Search for the cell housing the specified text and yield its [X, Y] center coordinate. 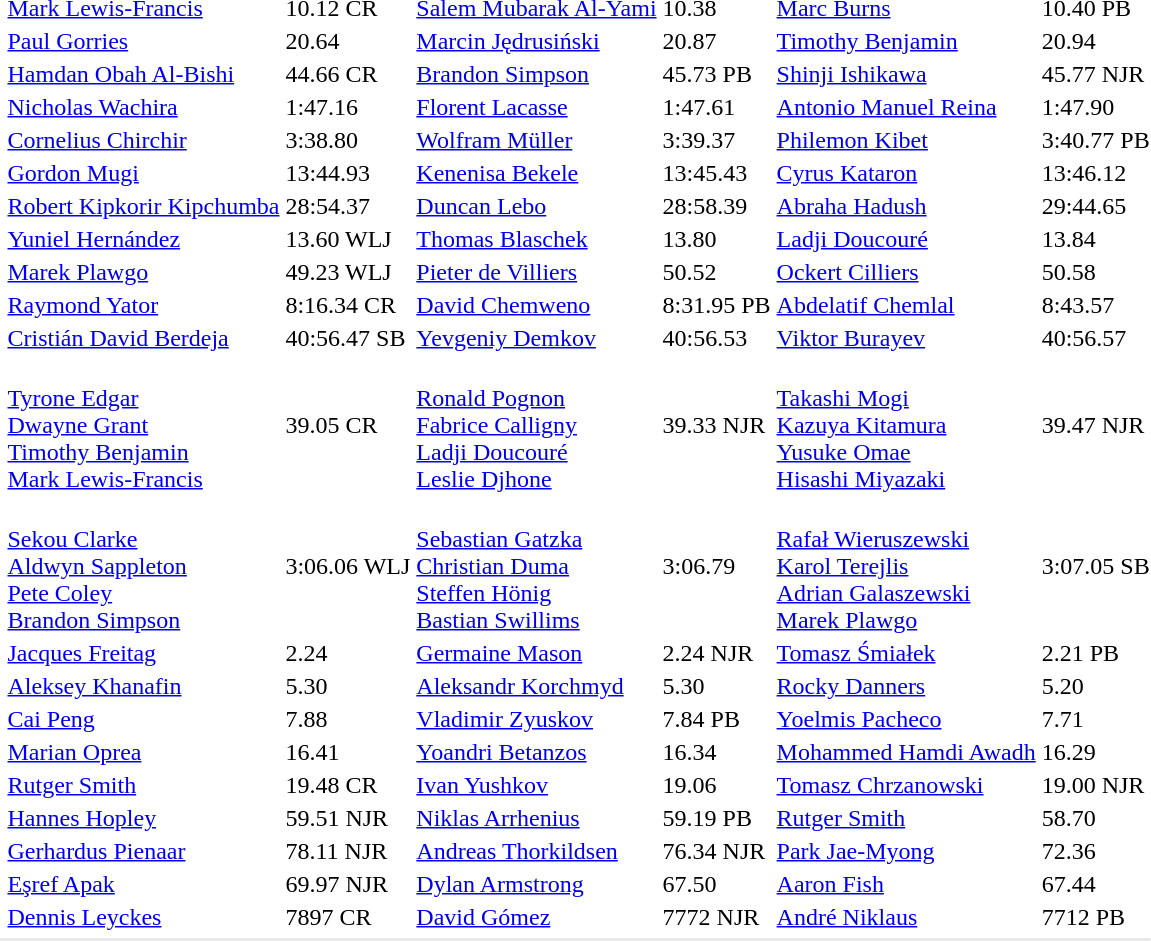
16.29 [1096, 752]
Yoelmis Pacheco [906, 719]
40:56.57 [1096, 338]
Abraha Hadush [906, 206]
Wolfram Müller [536, 140]
Robert Kipkorir Kipchumba [144, 206]
3:06.06 WLJ [348, 566]
Tomasz Śmiałek [906, 653]
13.84 [1096, 239]
40:56.47 SB [348, 338]
Pieter de Villiers [536, 272]
49.23 WLJ [348, 272]
72.36 [1096, 851]
Takashi MogiKazuya KitamuraYusuke OmaeHisashi Miyazaki [906, 425]
Eşref Apak [144, 884]
Nicholas Wachira [144, 107]
Ivan Yushkov [536, 785]
Philemon Kibet [906, 140]
50.52 [716, 272]
19.06 [716, 785]
Marcin Jędrusiński [536, 41]
Tyrone EdgarDwayne GrantTimothy BenjaminMark Lewis-Francis [144, 425]
58.70 [1096, 818]
45.73 PB [716, 74]
13.80 [716, 239]
Dennis Leyckes [144, 917]
39.05 CR [348, 425]
Vladimir Zyuskov [536, 719]
16.41 [348, 752]
19.48 CR [348, 785]
39.33 NJR [716, 425]
2.21 PB [1096, 653]
Abdelatif Chemlal [906, 305]
Jacques Freitag [144, 653]
Antonio Manuel Reina [906, 107]
Germaine Mason [536, 653]
1:47.90 [1096, 107]
3:38.80 [348, 140]
20.94 [1096, 41]
Timothy Benjamin [906, 41]
Ladji Doucouré [906, 239]
Viktor Burayev [906, 338]
8:43.57 [1096, 305]
Raymond Yator [144, 305]
3:07.05 SB [1096, 566]
Dylan Armstrong [536, 884]
Kenenisa Bekele [536, 173]
7772 NJR [716, 917]
20.64 [348, 41]
Sebastian GatzkaChristian DumaSteffen HönigBastian Swillims [536, 566]
29:44.65 [1096, 206]
Hamdan Obah Al-Bishi [144, 74]
3:40.77 PB [1096, 140]
Mohammed Hamdi Awadh [906, 752]
28:54.37 [348, 206]
Marek Plawgo [144, 272]
76.34 NJR [716, 851]
13:46.12 [1096, 173]
Yoandri Betanzos [536, 752]
16.34 [716, 752]
7.84 PB [716, 719]
7712 PB [1096, 917]
45.77 NJR [1096, 74]
69.97 NJR [348, 884]
7.88 [348, 719]
Florent Lacasse [536, 107]
Cornelius Chirchir [144, 140]
Niklas Arrhenius [536, 818]
3:06.79 [716, 566]
Cai Peng [144, 719]
59.51 NJR [348, 818]
Tomasz Chrzanowski [906, 785]
André Niklaus [906, 917]
28:58.39 [716, 206]
40:56.53 [716, 338]
1:47.61 [716, 107]
67.50 [716, 884]
19.00 NJR [1096, 785]
Shinji Ishikawa [906, 74]
Cristián David Berdeja [144, 338]
13:45.43 [716, 173]
Park Jae-Myong [906, 851]
20.87 [716, 41]
David Chemweno [536, 305]
Yuniel Hernández [144, 239]
3:39.37 [716, 140]
8:31.95 PB [716, 305]
13.60 WLJ [348, 239]
7.71 [1096, 719]
Duncan Lebo [536, 206]
Ronald PognonFabrice CallignyLadji DoucouréLeslie Djhone [536, 425]
David Gómez [536, 917]
Aleksey Khanafin [144, 686]
Aaron Fish [906, 884]
Rafał WieruszewskiKarol TerejlisAdrian GalaszewskiMarek Plawgo [906, 566]
Gordon Mugi [144, 173]
78.11 NJR [348, 851]
Hannes Hopley [144, 818]
Sekou ClarkeAldwyn SappletonPete ColeyBrandon Simpson [144, 566]
Paul Gorries [144, 41]
Gerhardus Pienaar [144, 851]
Yevgeniy Demkov [536, 338]
Marian Oprea [144, 752]
5.20 [1096, 686]
50.58 [1096, 272]
13:44.93 [348, 173]
Ockert Cilliers [906, 272]
59.19 PB [716, 818]
2.24 NJR [716, 653]
Aleksandr Korchmyd [536, 686]
Thomas Blaschek [536, 239]
7897 CR [348, 917]
1:47.16 [348, 107]
Andreas Thorkildsen [536, 851]
44.66 CR [348, 74]
Brandon Simpson [536, 74]
67.44 [1096, 884]
2.24 [348, 653]
Cyrus Kataron [906, 173]
39.47 NJR [1096, 425]
Rocky Danners [906, 686]
8:16.34 CR [348, 305]
